Capture the cell that displays the provided text and extract its (x, y) central coordinate. 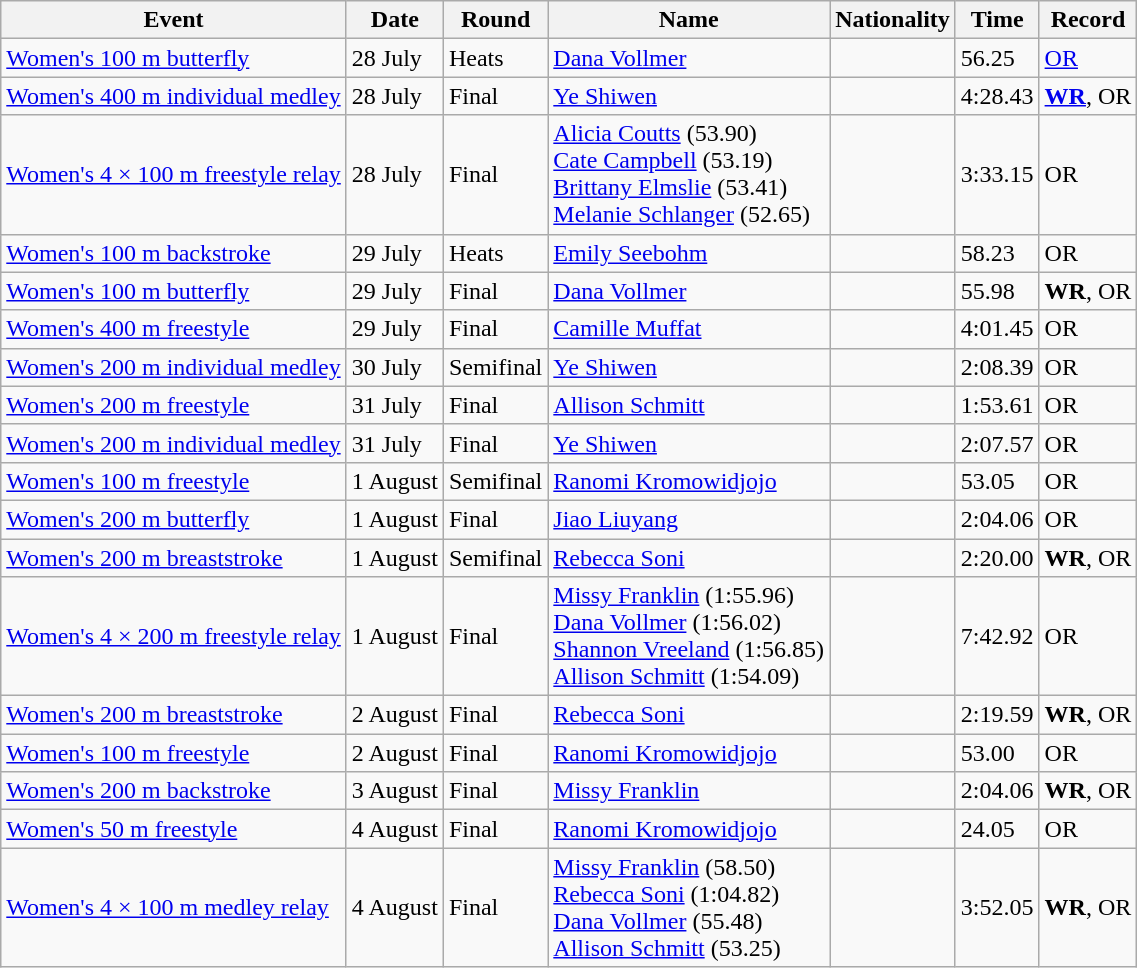
Women's 400 m freestyle (174, 329)
56.25 (997, 58)
Missy Franklin (58.50) Rebecca Soni (1:04.82) Dana Vollmer (55.48) Allison Schmitt (53.25) (689, 908)
Round (495, 20)
3:33.15 (997, 174)
Women's 50 m freestyle (174, 829)
2:08.39 (997, 367)
Name (689, 20)
55.98 (997, 291)
Missy Franklin (1:55.96) Dana Vollmer (1:56.02) Shannon Vreeland (1:56.85) Allison Schmitt (1:54.09) (689, 636)
Women's 200 m butterfly (174, 519)
Missy Franklin (689, 791)
Camille Muffat (689, 329)
58.23 (997, 253)
Women's 4 × 100 m medley relay (174, 908)
53.00 (997, 753)
Record (1088, 20)
Event (174, 20)
Women's 4 × 200 m freestyle relay (174, 636)
Women's 400 m individual medley (174, 96)
7:42.92 (997, 636)
Women's 4 × 100 m freestyle relay (174, 174)
Jiao Liuyang (689, 519)
2:19.59 (997, 715)
Women's 100 m backstroke (174, 253)
Women's 200 m backstroke (174, 791)
4:01.45 (997, 329)
Nationality (893, 20)
1:53.61 (997, 405)
3:52.05 (997, 908)
24.05 (997, 829)
Alicia Coutts (53.90) Cate Campbell (53.19) Brittany Elmslie (53.41) Melanie Schlanger (52.65) (689, 174)
Women's 200 m freestyle (174, 405)
Date (394, 20)
Emily Seebohm (689, 253)
4:28.43 (997, 96)
Allison Schmitt (689, 405)
30 July (394, 367)
2:20.00 (997, 557)
53.05 (997, 481)
2:07.57 (997, 443)
Time (997, 20)
3 August (394, 791)
